From the cell containing the given text, extract its center point as [x, y] coordinate. 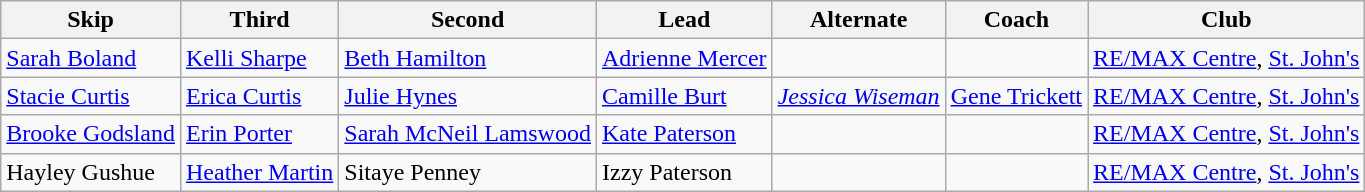
Beth Hamilton [468, 58]
Sitaye Penney [468, 172]
Gene Trickett [1016, 96]
Brooke Godsland [91, 134]
Erin Porter [259, 134]
Sarah McNeil Lamswood [468, 134]
Third [259, 20]
Sarah Boland [91, 58]
Club [1226, 20]
Camille Burt [684, 96]
Jessica Wiseman [858, 96]
Izzy Paterson [684, 172]
Julie Hynes [468, 96]
Heather Martin [259, 172]
Erica Curtis [259, 96]
Second [468, 20]
Adrienne Mercer [684, 58]
Alternate [858, 20]
Hayley Gushue [91, 172]
Stacie Curtis [91, 96]
Kelli Sharpe [259, 58]
Coach [1016, 20]
Skip [91, 20]
Lead [684, 20]
Kate Paterson [684, 134]
